Pinpoint the cell where the given text exists, returning its [x, y] midpoint coordinate. 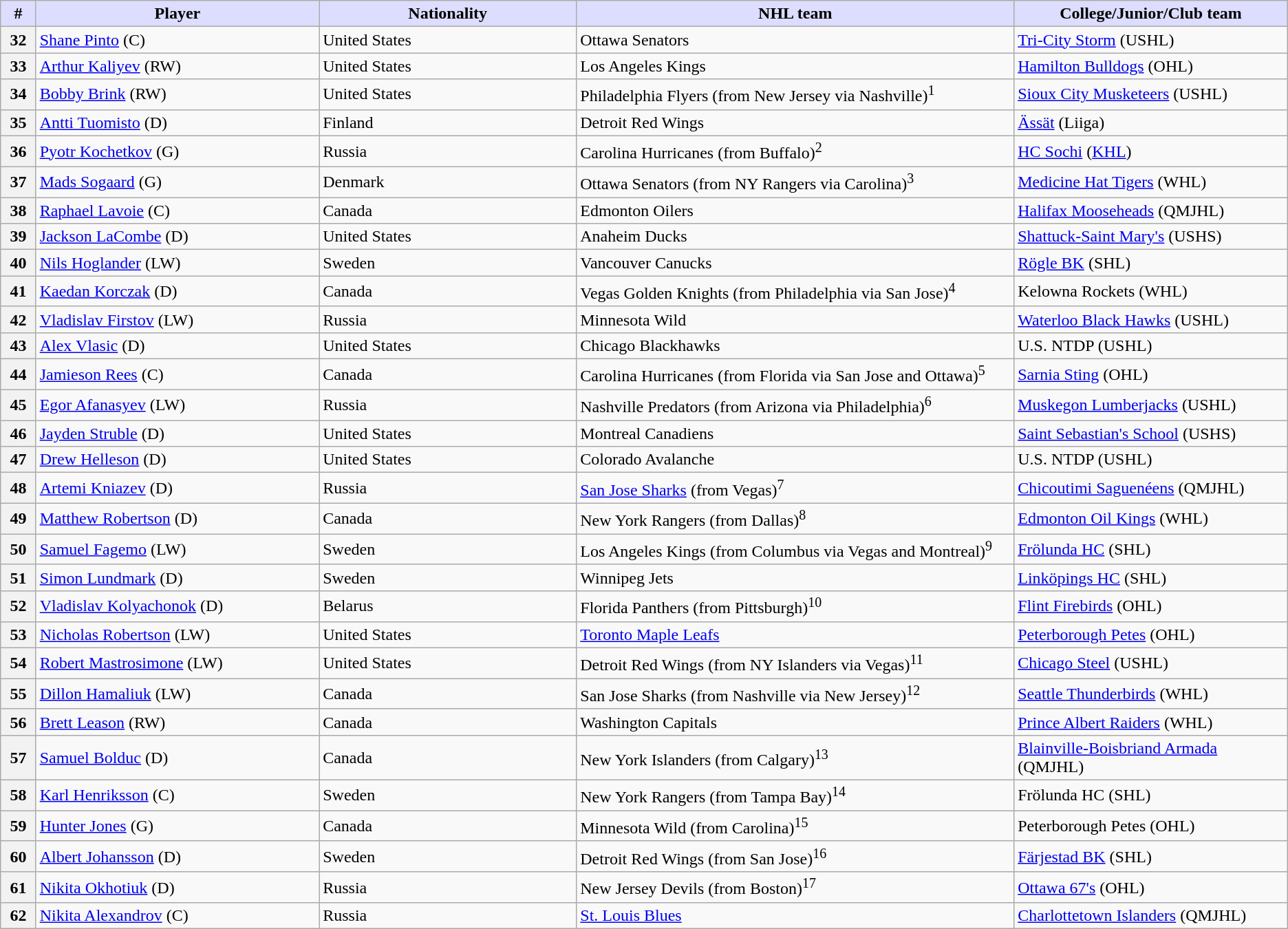
Seattle Thunderbirds (WHL) [1151, 694]
Jamieson Rees (C) [178, 374]
41 [18, 292]
33 [18, 66]
St. Louis Blues [795, 916]
39 [18, 237]
60 [18, 856]
61 [18, 888]
Ottawa Senators [795, 40]
Bobby Brink (RW) [178, 95]
College/Junior/Club team [1151, 14]
Ottawa 67's (OHL) [1151, 888]
46 [18, 434]
Vladislav Firstov (LW) [178, 319]
Matthew Robertson (D) [178, 519]
Jayden Struble (D) [178, 434]
Hamilton Bulldogs (OHL) [1151, 66]
Florida Panthers (from Pittsburgh)10 [795, 606]
# [18, 14]
Vladislav Kolyachonok (D) [178, 606]
Nicholas Robertson (LW) [178, 634]
Halifax Mooseheads (QMJHL) [1151, 211]
New York Rangers (from Tampa Bay)14 [795, 795]
Chicoutimi Saguenéens (QMJHL) [1151, 489]
Carolina Hurricanes (from Buffalo)2 [795, 151]
Kaedan Korczak (D) [178, 292]
New York Islanders (from Calgary)13 [795, 757]
58 [18, 795]
Jackson LaCombe (D) [178, 237]
Detroit Red Wings [795, 122]
59 [18, 826]
Alex Vlasic (D) [178, 345]
Montreal Canadiens [795, 434]
Blainville-Boisbriand Armada (QMJHL) [1151, 757]
Edmonton Oil Kings (WHL) [1151, 519]
Winnipeg Jets [795, 577]
Chicago Blackhawks [795, 345]
Saint Sebastian's School (USHS) [1151, 434]
Nashville Predators (from Arizona via Philadelphia)6 [795, 405]
Samuel Fagemo (LW) [178, 549]
Belarus [448, 606]
Simon Lundmark (D) [178, 577]
34 [18, 95]
Edmonton Oilers [795, 211]
Mads Sogaard (G) [178, 182]
Los Angeles Kings (from Columbus via Vegas and Montreal)9 [795, 549]
NHL team [795, 14]
Los Angeles Kings [795, 66]
Chicago Steel (USHL) [1151, 663]
Shane Pinto (C) [178, 40]
Egor Afanasyev (LW) [178, 405]
Medicine Hat Tigers (WHL) [1151, 182]
Ottawa Senators (from NY Rangers via Carolina)3 [795, 182]
47 [18, 460]
36 [18, 151]
Charlottetown Islanders (QMJHL) [1151, 916]
Kelowna Rockets (WHL) [1151, 292]
Sioux City Musketeers (USHL) [1151, 95]
52 [18, 606]
Färjestad BK (SHL) [1151, 856]
Minnesota Wild (from Carolina)15 [795, 826]
Vegas Golden Knights (from Philadelphia via San Jose)4 [795, 292]
43 [18, 345]
Nikita Alexandrov (C) [178, 916]
Hunter Jones (G) [178, 826]
50 [18, 549]
Raphael Lavoie (C) [178, 211]
Detroit Red Wings (from San Jose)16 [795, 856]
Tri-City Storm (USHL) [1151, 40]
38 [18, 211]
49 [18, 519]
Washington Capitals [795, 722]
New York Rangers (from Dallas)8 [795, 519]
Muskegon Lumberjacks (USHL) [1151, 405]
55 [18, 694]
Minnesota Wild [795, 319]
48 [18, 489]
Anaheim Ducks [795, 237]
Finland [448, 122]
Albert Johansson (D) [178, 856]
54 [18, 663]
Linköpings HC (SHL) [1151, 577]
Dillon Hamaliuk (LW) [178, 694]
62 [18, 916]
Robert Mastrosimone (LW) [178, 663]
Denmark [448, 182]
Artemi Kniazev (D) [178, 489]
San Jose Sharks (from Nashville via New Jersey)12 [795, 694]
32 [18, 40]
San Jose Sharks (from Vegas)7 [795, 489]
Prince Albert Raiders (WHL) [1151, 722]
Karl Henriksson (C) [178, 795]
Shattuck-Saint Mary's (USHS) [1151, 237]
Waterloo Black Hawks (USHL) [1151, 319]
Brett Leason (RW) [178, 722]
Nationality [448, 14]
New Jersey Devils (from Boston)17 [795, 888]
Nils Hoglander (LW) [178, 263]
Ässät (Liiga) [1151, 122]
56 [18, 722]
45 [18, 405]
Pyotr Kochetkov (G) [178, 151]
Philadelphia Flyers (from New Jersey via Nashville)1 [795, 95]
42 [18, 319]
51 [18, 577]
Vancouver Canucks [795, 263]
35 [18, 122]
37 [18, 182]
Colorado Avalanche [795, 460]
Flint Firebirds (OHL) [1151, 606]
57 [18, 757]
Nikita Okhotiuk (D) [178, 888]
Player [178, 14]
Detroit Red Wings (from NY Islanders via Vegas)11 [795, 663]
Drew Helleson (D) [178, 460]
Arthur Kaliyev (RW) [178, 66]
Antti Tuomisto (D) [178, 122]
HC Sochi (KHL) [1151, 151]
44 [18, 374]
Toronto Maple Leafs [795, 634]
Samuel Bolduc (D) [178, 757]
Carolina Hurricanes (from Florida via San Jose and Ottawa)5 [795, 374]
53 [18, 634]
40 [18, 263]
Rögle BK (SHL) [1151, 263]
Sarnia Sting (OHL) [1151, 374]
